Identify which cell holds the provided text, then report its [x, y] central coordinate. 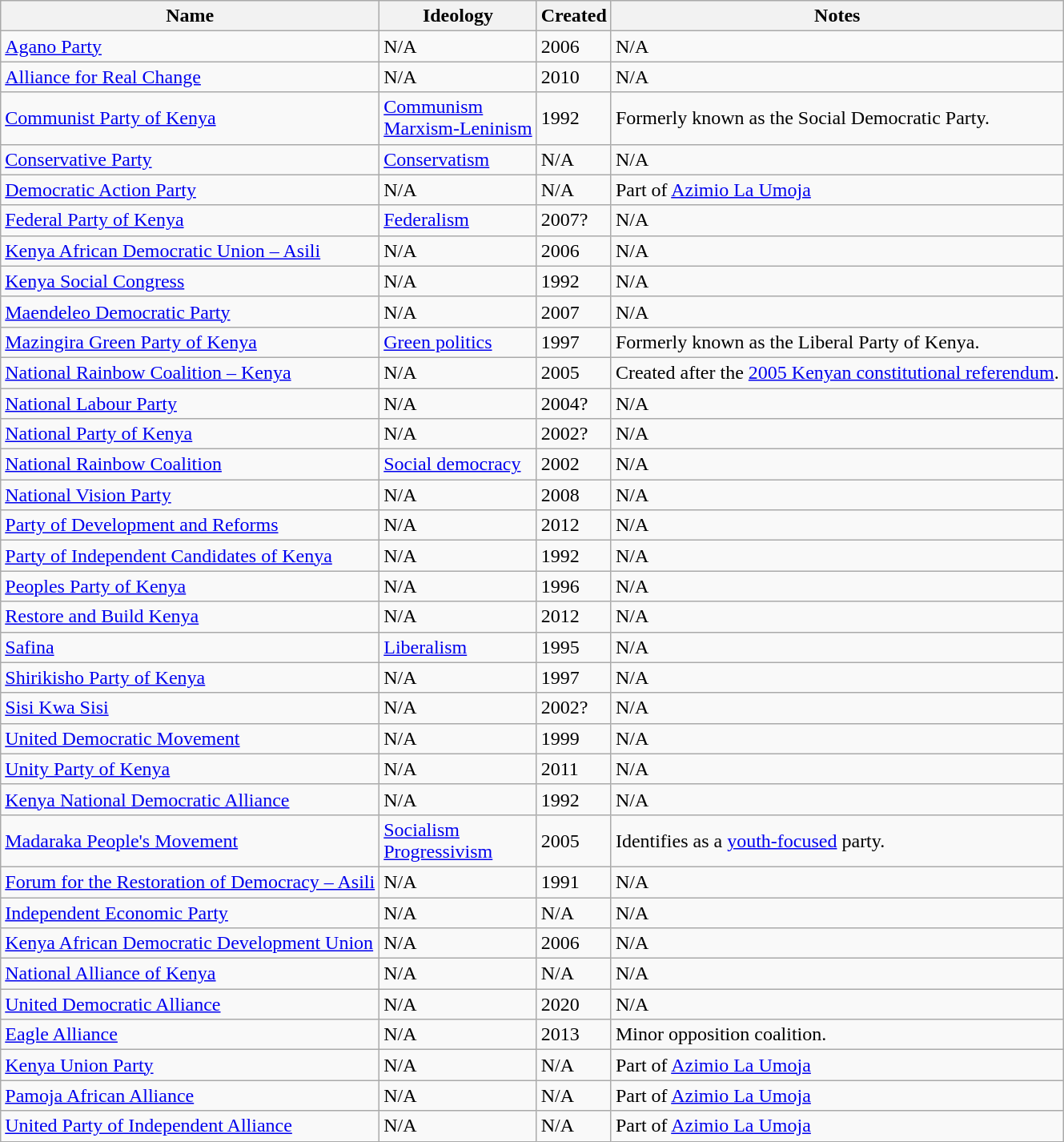
Liberalism [458, 647]
United Democratic Alliance [191, 1004]
National Labour Party [191, 403]
Kenya National Democratic Alliance [191, 799]
Peoples Party of Kenya [191, 586]
Alliance for Real Change [191, 77]
Notes [837, 16]
1999 [573, 738]
United Democratic Movement [191, 738]
Federal Party of Kenya [191, 220]
2004? [573, 403]
1991 [573, 882]
Shirikisho Party of Kenya [191, 678]
1995 [573, 647]
Green politics [458, 342]
National Rainbow Coalition – Kenya [191, 372]
Created [573, 16]
Formerly known as the Liberal Party of Kenya. [837, 342]
1996 [573, 586]
CommunismMarxism-Leninism [458, 119]
Madaraka People's Movement [191, 841]
2002 [573, 464]
2020 [573, 1004]
Federalism [458, 220]
2007 [573, 312]
National Rainbow Coalition [191, 464]
National Vision Party [191, 495]
Pamoja African Alliance [191, 1096]
2013 [573, 1035]
Conservative Party [191, 159]
Party of Independent Candidates of Kenya [191, 556]
Kenya African Democratic Union – Asili [191, 251]
2008 [573, 495]
Sisi Kwa Sisi [191, 708]
Independent Economic Party [191, 912]
Kenya African Democratic Development Union [191, 943]
Identifies as a youth-focused party. [837, 841]
National Alliance of Kenya [191, 974]
Eagle Alliance [191, 1035]
Democratic Action Party [191, 190]
Communist Party of Kenya [191, 119]
Agano Party [191, 46]
Name [191, 16]
Conservatism [458, 159]
SocialismProgressivism [458, 841]
Kenya Union Party [191, 1065]
Mazingira Green Party of Kenya [191, 342]
2007? [573, 220]
Forum for the Restoration of Democracy – Asili [191, 882]
Formerly known as the Social Democratic Party. [837, 119]
2010 [573, 77]
Social democracy [458, 464]
Safina [191, 647]
United Party of Independent Alliance [191, 1126]
Kenya Social Congress [191, 281]
National Party of Kenya [191, 434]
Created after the 2005 Kenyan constitutional referendum. [837, 372]
Unity Party of Kenya [191, 769]
Maendeleo Democratic Party [191, 312]
Restore and Build Kenya [191, 617]
Minor opposition coalition. [837, 1035]
Ideology [458, 16]
2011 [573, 769]
Party of Development and Reforms [191, 525]
